Find where the given text appears and provide that cell's center as (x, y) coordinate. 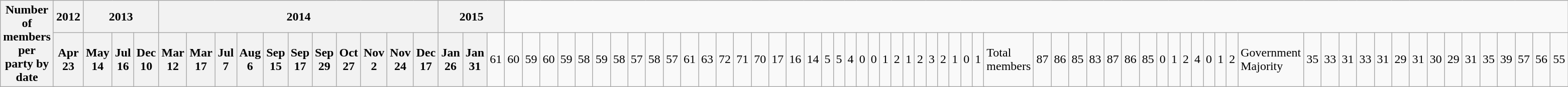
Total members (1009, 60)
Jan 31 (475, 60)
55 (1559, 60)
30 (1435, 60)
70 (760, 60)
Number of membersper party by date (27, 44)
May 14 (98, 60)
Jul 7 (226, 60)
Sep 17 (300, 60)
71 (742, 60)
83 (1095, 60)
63 (707, 60)
2015 (472, 16)
Nov 24 (400, 60)
Mar 17 (201, 60)
Apr 23 (68, 60)
Sep 15 (276, 60)
Mar 12 (173, 60)
Aug 6 (250, 60)
17 (777, 60)
16 (796, 60)
2014 (298, 16)
14 (813, 60)
3 (932, 60)
Dec 17 (426, 60)
72 (725, 60)
Jan 26 (451, 60)
Dec 10 (146, 60)
39 (1506, 60)
Jul 16 (123, 60)
2013 (122, 16)
Sep 29 (324, 60)
2012 (68, 16)
Oct 27 (349, 60)
Nov 2 (374, 60)
Government Majority (1271, 60)
56 (1542, 60)
